Capture the cell that displays the provided text and extract its (X, Y) central coordinate. 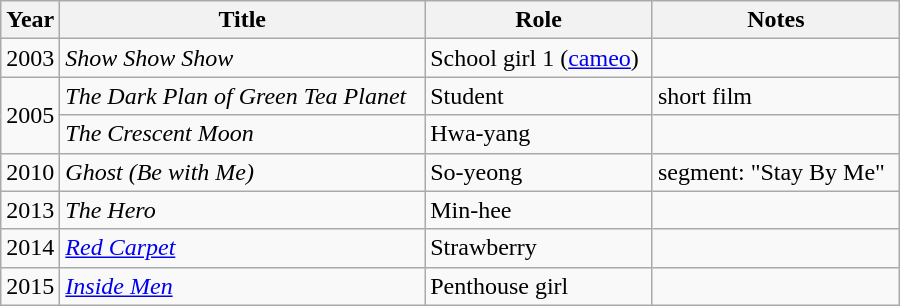
short film (776, 96)
2015 (30, 286)
The Dark Plan of Green Tea Planet (242, 96)
Role (539, 20)
Hwa-yang (539, 134)
The Crescent Moon (242, 134)
2014 (30, 248)
Strawberry (539, 248)
Red Carpet (242, 248)
Year (30, 20)
2010 (30, 172)
segment: "Stay By Me" (776, 172)
Penthouse girl (539, 286)
The Hero (242, 210)
2005 (30, 115)
Notes (776, 20)
Min-hee (539, 210)
Title (242, 20)
Show Show Show (242, 58)
Inside Men (242, 286)
2013 (30, 210)
Ghost (Be with Me) (242, 172)
So-yeong (539, 172)
Student (539, 96)
2003 (30, 58)
School girl 1 (cameo) (539, 58)
